Capture the cell that displays the provided text and extract its [x, y] central coordinate. 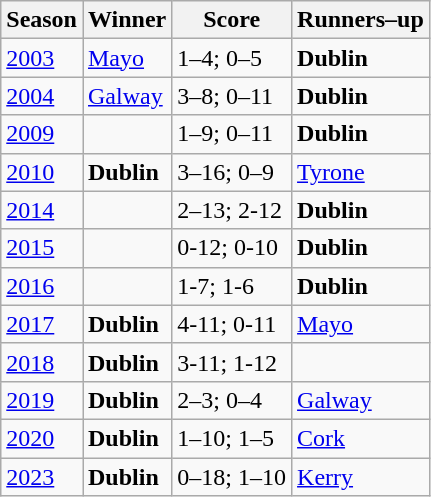
3–16; 0–9 [232, 172]
1–4; 0–5 [232, 58]
2–3; 0–4 [232, 400]
1–10; 1–5 [232, 438]
3-11; 1-12 [232, 362]
2018 [42, 362]
2–13; 2-12 [232, 210]
2014 [42, 210]
2003 [42, 58]
2020 [42, 438]
Season [42, 20]
Kerry [361, 477]
2023 [42, 477]
2017 [42, 324]
3–8; 0–11 [232, 96]
Score [232, 20]
1-7; 1-6 [232, 286]
2004 [42, 96]
Tyrone [361, 172]
0-12; 0-10 [232, 248]
2015 [42, 248]
Winner [126, 20]
2009 [42, 134]
4-11; 0-11 [232, 324]
1–9; 0–11 [232, 134]
2019 [42, 400]
0–18; 1–10 [232, 477]
2010 [42, 172]
Cork [361, 438]
Runners–up [361, 20]
2016 [42, 286]
